Locate the cell with the specified text and output its [X, Y] center coordinate. 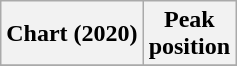
Chart (2020) [72, 34]
Peakposition [189, 34]
